Capture the cell that displays the provided text and extract its (x, y) central coordinate. 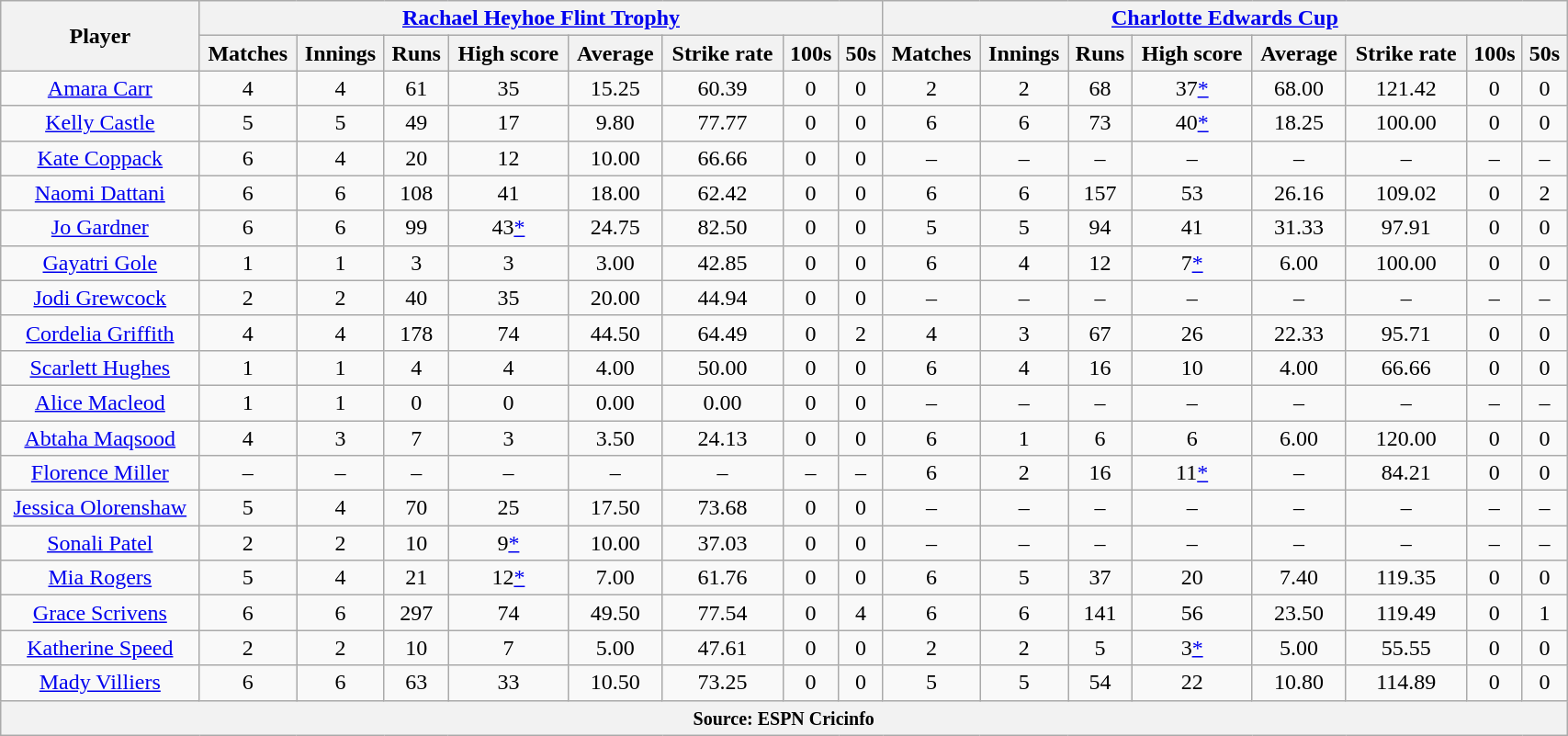
17 (509, 123)
3.50 (615, 438)
47.61 (722, 648)
18.00 (615, 193)
Florence Miller (100, 473)
114.89 (1405, 683)
40 (416, 298)
24.75 (615, 228)
50.00 (722, 368)
Kelly Castle (100, 123)
11* (1192, 473)
25 (509, 508)
68.00 (1299, 88)
Jessica Olorenshaw (100, 508)
94 (1100, 228)
31.33 (1299, 228)
17.50 (615, 508)
70 (416, 508)
120.00 (1405, 438)
77.54 (722, 613)
Jodi Grewcock (100, 298)
18.25 (1299, 123)
108 (416, 193)
84.21 (1405, 473)
297 (416, 613)
53 (1192, 193)
Jo Gardner (100, 228)
Mady Villiers (100, 683)
61 (416, 88)
Kate Coppack (100, 158)
63 (416, 683)
9.80 (615, 123)
68 (1100, 88)
73.68 (722, 508)
44.50 (615, 333)
Gayatri Gole (100, 263)
178 (416, 333)
Sonali Patel (100, 543)
73.25 (722, 683)
121.42 (1405, 88)
Grace Scrivens (100, 613)
119.49 (1405, 613)
77.77 (722, 123)
24.13 (722, 438)
49 (416, 123)
9* (509, 543)
141 (1100, 613)
97.91 (1405, 228)
119.35 (1405, 578)
62.42 (722, 193)
10.50 (615, 683)
Player (100, 36)
Charlotte Edwards Cup (1224, 18)
95.71 (1405, 333)
22 (1192, 683)
3* (1192, 648)
10.80 (1299, 683)
67 (1100, 333)
37.03 (722, 543)
26.16 (1299, 193)
20.00 (615, 298)
15.25 (615, 88)
82.50 (722, 228)
3.00 (615, 263)
7.40 (1299, 578)
Abtaha Maqsood (100, 438)
Naomi Dattani (100, 193)
Amara Carr (100, 88)
23.50 (1299, 613)
99 (416, 228)
22.33 (1299, 333)
26 (1192, 333)
54 (1100, 683)
56 (1192, 613)
Scarlett Hughes (100, 368)
55.55 (1405, 648)
44.94 (722, 298)
Rachael Heyhoe Flint Trophy (541, 18)
157 (1100, 193)
40* (1192, 123)
Source: ESPN Cricinfo (784, 718)
7.00 (615, 578)
61.76 (722, 578)
37 (1100, 578)
7* (1192, 263)
73 (1100, 123)
60.39 (722, 88)
Alice Macleod (100, 402)
Mia Rogers (100, 578)
12* (509, 578)
21 (416, 578)
Katherine Speed (100, 648)
49.50 (615, 613)
109.02 (1405, 193)
43* (509, 228)
33 (509, 683)
37* (1192, 88)
42.85 (722, 263)
64.49 (722, 333)
Cordelia Griffith (100, 333)
